Extract the (X, Y) coordinate from the center of the cell holding the provided text.  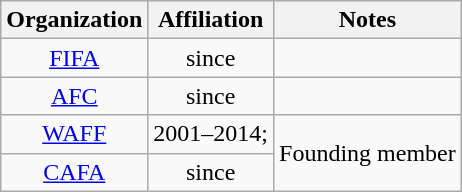
WAFF (74, 134)
Notes (368, 20)
FIFA (74, 58)
CAFA (74, 172)
2001–2014; (211, 134)
Affiliation (211, 20)
Founding member (368, 153)
AFC (74, 96)
Organization (74, 20)
